From the cell containing the given text, extract its center point as [x, y] coordinate. 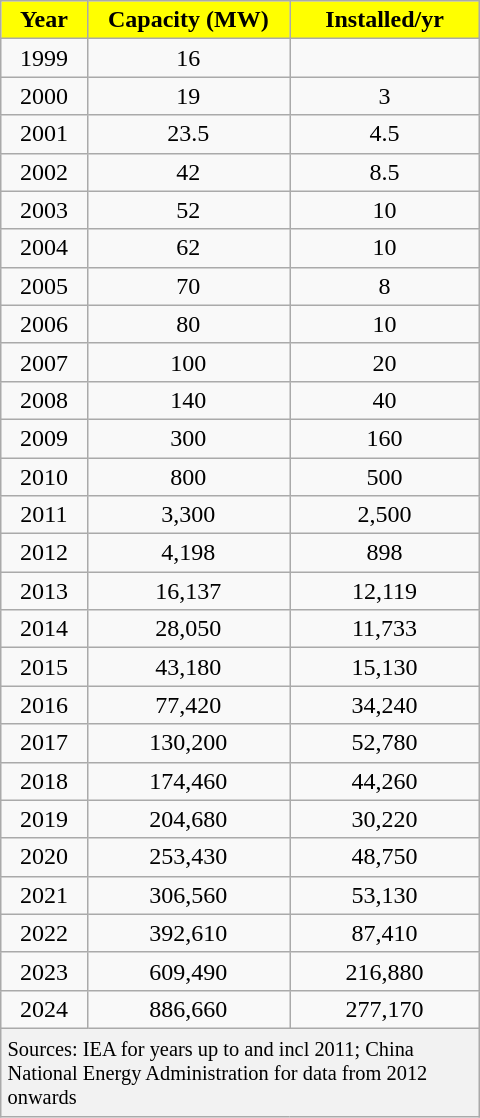
2019 [44, 819]
2000 [44, 96]
2012 [44, 553]
2020 [44, 857]
392,610 [188, 933]
28,050 [188, 629]
30,220 [385, 819]
277,170 [385, 1009]
4,198 [188, 553]
204,680 [188, 819]
160 [385, 438]
2005 [44, 286]
52,780 [385, 743]
2023 [44, 971]
80 [188, 324]
886,660 [188, 1009]
77,420 [188, 705]
300 [188, 438]
16 [188, 58]
898 [385, 553]
2004 [44, 248]
2014 [44, 629]
130,200 [188, 743]
2,500 [385, 515]
20 [385, 362]
3,300 [188, 515]
253,430 [188, 857]
2024 [44, 1009]
43,180 [188, 667]
174,460 [188, 781]
87,410 [385, 933]
23.5 [188, 134]
609,490 [188, 971]
52 [188, 210]
8.5 [385, 172]
53,130 [385, 895]
306,560 [188, 895]
2016 [44, 705]
42 [188, 172]
40 [385, 400]
Capacity (MW) [188, 20]
15,130 [385, 667]
2002 [44, 172]
1999 [44, 58]
140 [188, 400]
70 [188, 286]
500 [385, 477]
2007 [44, 362]
2021 [44, 895]
3 [385, 96]
2009 [44, 438]
Year [44, 20]
2017 [44, 743]
16,137 [188, 591]
216,880 [385, 971]
19 [188, 96]
2010 [44, 477]
4.5 [385, 134]
2022 [44, 933]
12,119 [385, 591]
2013 [44, 591]
100 [188, 362]
8 [385, 286]
2006 [44, 324]
2018 [44, 781]
2001 [44, 134]
Installed/yr [385, 20]
2003 [44, 210]
Sources: IEA for years up to and incl 2011; China National Energy Administration for data from 2012 onwards [240, 1072]
2015 [44, 667]
44,260 [385, 781]
2008 [44, 400]
34,240 [385, 705]
48,750 [385, 857]
2011 [44, 515]
800 [188, 477]
62 [188, 248]
11,733 [385, 629]
